Provide the [X, Y] coordinate of the cell's center where the given text is located.  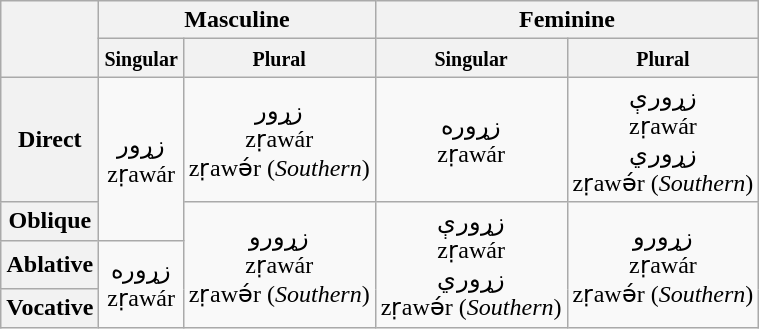
زړورzṛawárzṛawə́r (Southern) [279, 140]
Feminine [567, 20]
Ablative [50, 264]
Vocative [50, 308]
Masculine [237, 20]
Direct [50, 140]
Oblique [50, 221]
زړورzṛawár [141, 158]
